From the cell containing the given text, extract its center point as [X, Y] coordinate. 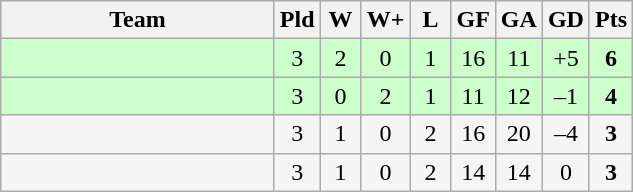
Pld [297, 20]
L [430, 20]
GA [518, 20]
GD [566, 20]
4 [610, 96]
GF [473, 20]
W+ [386, 20]
Team [138, 20]
12 [518, 96]
6 [610, 58]
–1 [566, 96]
20 [518, 134]
Pts [610, 20]
W [340, 20]
–4 [566, 134]
+5 [566, 58]
